Search for the cell housing the specified text and yield its [x, y] center coordinate. 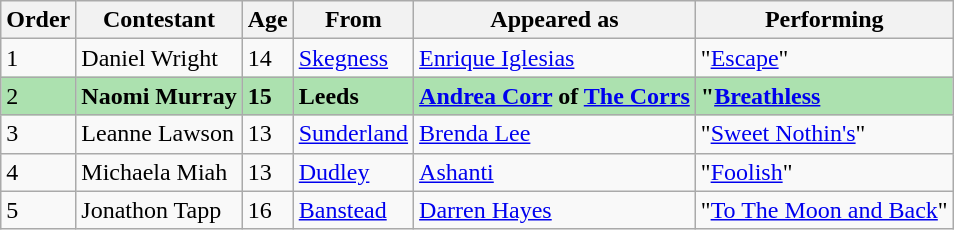
Skegness [353, 58]
Daniel Wright [159, 58]
5 [38, 210]
Michaela Miah [159, 172]
Order [38, 20]
16 [268, 210]
14 [268, 58]
Darren Hayes [555, 210]
From [353, 20]
"Escape" [824, 58]
"Sweet Nothin's" [824, 134]
15 [268, 96]
Banstead [353, 210]
"Breathless [824, 96]
Appeared as [555, 20]
Sunderland [353, 134]
Jonathon Tapp [159, 210]
2 [38, 96]
Dudley [353, 172]
Enrique Iglesias [555, 58]
"To The Moon and Back" [824, 210]
Brenda Lee [555, 134]
Naomi Murray [159, 96]
Ashanti [555, 172]
1 [38, 58]
Leanne Lawson [159, 134]
Age [268, 20]
"Foolish" [824, 172]
Andrea Corr of The Corrs [555, 96]
3 [38, 134]
4 [38, 172]
Leeds [353, 96]
Performing [824, 20]
Contestant [159, 20]
